Capture the cell that displays the provided text and extract its (x, y) central coordinate. 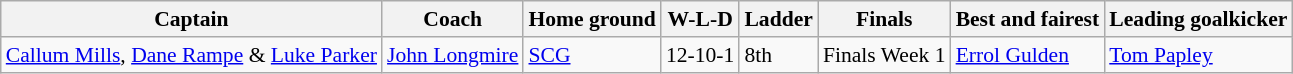
W-L-D (700, 19)
Finals (884, 19)
Ladder (778, 19)
8th (778, 55)
Best and fairest (1028, 19)
John Longmire (452, 55)
Captain (192, 19)
Leading goalkicker (1198, 19)
Finals Week 1 (884, 55)
12-10-1 (700, 55)
Coach (452, 19)
Callum Mills, Dane Rampe & Luke Parker (192, 55)
SCG (592, 55)
Home ground (592, 19)
Errol Gulden (1028, 55)
Tom Papley (1198, 55)
